Determine the [x, y] coordinate at the center of the cell enclosing the given text.  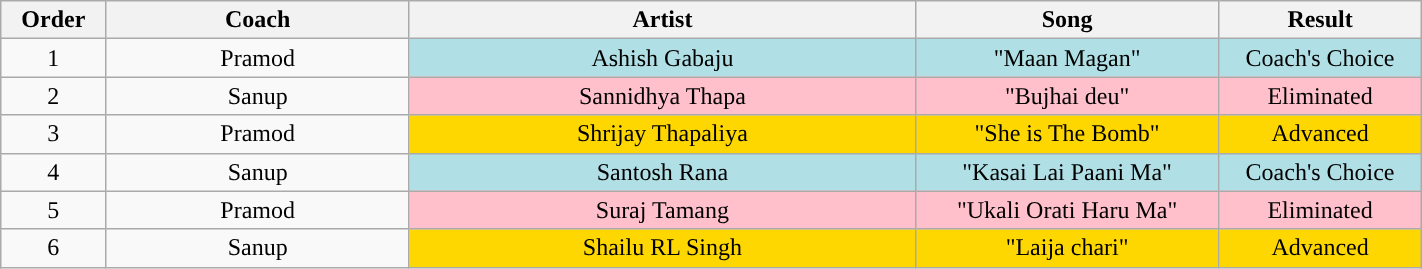
Santosh Rana [662, 172]
Order [54, 20]
1 [54, 58]
"Laija chari" [1067, 248]
Song [1067, 20]
4 [54, 172]
Sannidhya Thapa [662, 96]
Artist [662, 20]
Shailu RL Singh [662, 248]
Coach [258, 20]
5 [54, 210]
Shrijay Thapaliya [662, 134]
2 [54, 96]
Ashish Gabaju [662, 58]
6 [54, 248]
"Kasai Lai Paani Ma" [1067, 172]
"Maan Magan" [1067, 58]
3 [54, 134]
"Ukali Orati Haru Ma" [1067, 210]
"She is The Bomb" [1067, 134]
Suraj Tamang [662, 210]
"Bujhai deu" [1067, 96]
Result [1320, 20]
